Output the (x, y) coordinate of the center of the cell containing the given text.  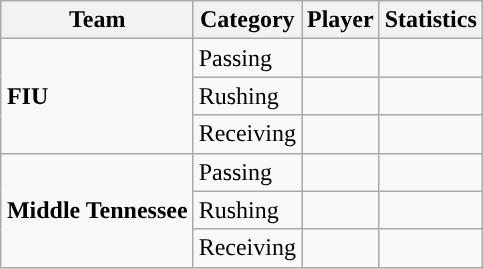
FIU (97, 96)
Player (341, 20)
Middle Tennessee (97, 210)
Statistics (430, 20)
Team (97, 20)
Category (247, 20)
